From the cell containing the given text, extract its center point as [X, Y] coordinate. 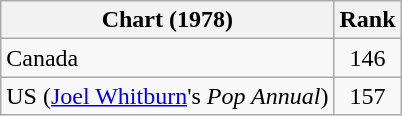
US (Joel Whitburn's Pop Annual) [168, 96]
157 [368, 96]
146 [368, 58]
Chart (1978) [168, 20]
Canada [168, 58]
Rank [368, 20]
